Return [x, y] of the center of cell containing provided text 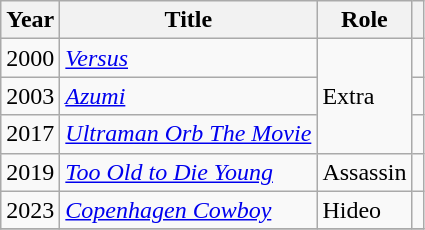
2017 [30, 134]
Role [364, 20]
Assassin [364, 172]
Azumi [188, 96]
Ultraman Orb The Movie [188, 134]
Copenhagen Cowboy [188, 210]
Too Old to Die Young [188, 172]
2003 [30, 96]
2023 [30, 210]
Year [30, 20]
2019 [30, 172]
Extra [364, 96]
Hideo [364, 210]
Versus [188, 58]
Title [188, 20]
2000 [30, 58]
